Capture the cell that displays the provided text and extract its [X, Y] central coordinate. 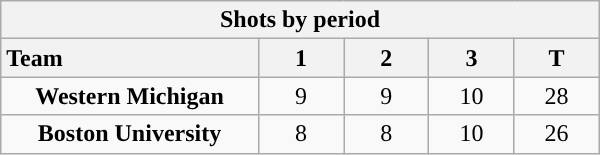
2 [386, 58]
Shots by period [300, 20]
3 [472, 58]
T [556, 58]
28 [556, 96]
Team [130, 58]
Boston University [130, 134]
1 [300, 58]
26 [556, 134]
Western Michigan [130, 96]
